Scan for the cell matching the given text and deliver its [x, y] coordinate at center. 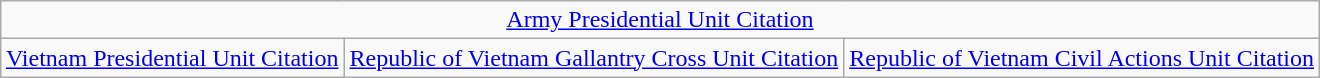
Army Presidential Unit Citation [660, 20]
Republic of Vietnam Gallantry Cross Unit Citation [594, 58]
Republic of Vietnam Civil Actions Unit Citation [1082, 58]
Vietnam Presidential Unit Citation [172, 58]
